Capture the cell that displays the provided text and extract its [x, y] central coordinate. 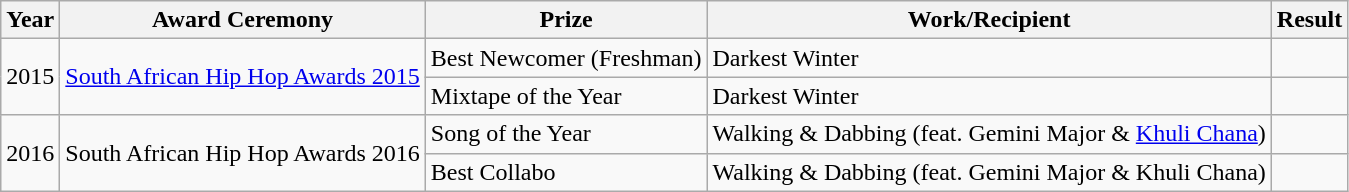
Award Ceremony [243, 20]
2015 [30, 77]
Best Newcomer (Freshman) [566, 58]
Result [1309, 20]
South African Hip Hop Awards 2015 [243, 77]
Work/Recipient [989, 20]
Prize [566, 20]
Song of the Year [566, 134]
South African Hip Hop Awards 2016 [243, 153]
Mixtape of the Year [566, 96]
2016 [30, 153]
Best Collabo [566, 172]
Year [30, 20]
